Pinpoint the cell where the given text exists, returning its (x, y) midpoint coordinate. 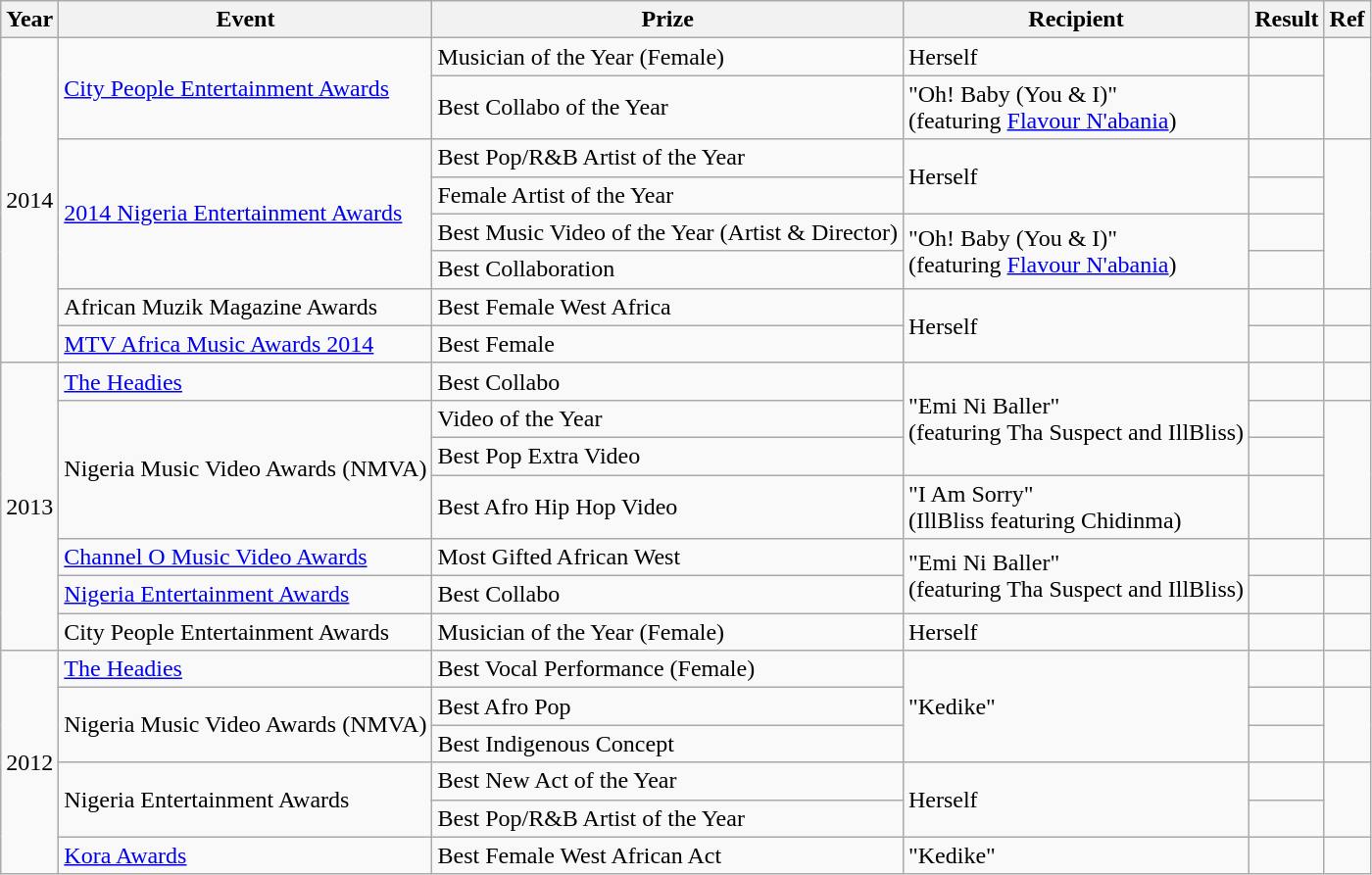
Best Vocal Performance (Female) (667, 669)
Best Afro Pop (667, 706)
Most Gifted African West (667, 558)
Kora Awards (245, 855)
Channel O Music Video Awards (245, 558)
Ref (1347, 20)
Video of the Year (667, 418)
Best Collaboration (667, 269)
Best Collabo of the Year (667, 108)
Best Afro Hip Hop Video (667, 506)
2014 Nigeria Entertainment Awards (245, 214)
Best Female (667, 344)
"I Am Sorry" (IllBliss featuring Chidinma) (1076, 506)
Result (1287, 20)
Prize (667, 20)
Female Artist of the Year (667, 195)
Year (29, 20)
Best New Act of the Year (667, 781)
2012 (29, 762)
Best Pop Extra Video (667, 456)
2013 (29, 506)
2014 (29, 201)
Event (245, 20)
Recipient (1076, 20)
Best Female West Africa (667, 307)
Best Music Video of the Year (Artist & Director) (667, 232)
African Muzik Magazine Awards (245, 307)
MTV Africa Music Awards 2014 (245, 344)
Best Indigenous Concept (667, 744)
Best Female West African Act (667, 855)
